Scan for the cell matching the given text and deliver its [X, Y] coordinate at center. 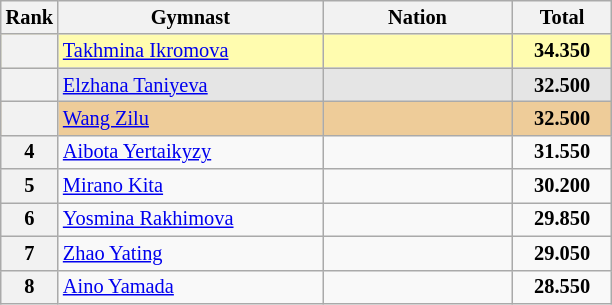
29.850 [562, 219]
Elzhana Taniyeva [190, 85]
Mirano Kita [190, 186]
Yosmina Rakhimova [190, 219]
Total [562, 17]
28.550 [562, 287]
Aino Yamada [190, 287]
Gymnast [190, 17]
Nation [418, 17]
8 [30, 287]
Zhao Yating [190, 253]
Wang Zilu [190, 118]
34.350 [562, 51]
29.050 [562, 253]
30.200 [562, 186]
5 [30, 186]
4 [30, 152]
Takhmina Ikromova [190, 51]
6 [30, 219]
Aibota Yertaikyzy [190, 152]
Rank [30, 17]
31.550 [562, 152]
7 [30, 253]
